Return the (x, y) coordinate for the center point of the cell that contains the specified text.  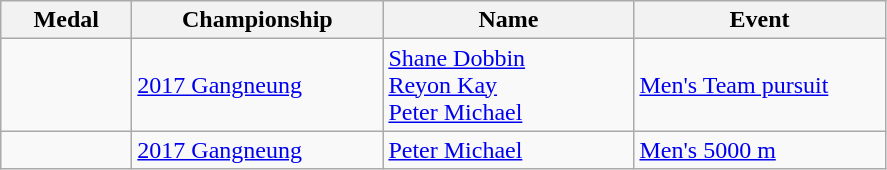
Name (508, 20)
Shane DobbinReyon KayPeter Michael (508, 85)
Medal (66, 20)
Event (760, 20)
Championship (258, 20)
Men's 5000 m (760, 150)
Men's Team pursuit (760, 85)
Peter Michael (508, 150)
